Pinpoint the cell where the given text exists, returning its [X, Y] midpoint coordinate. 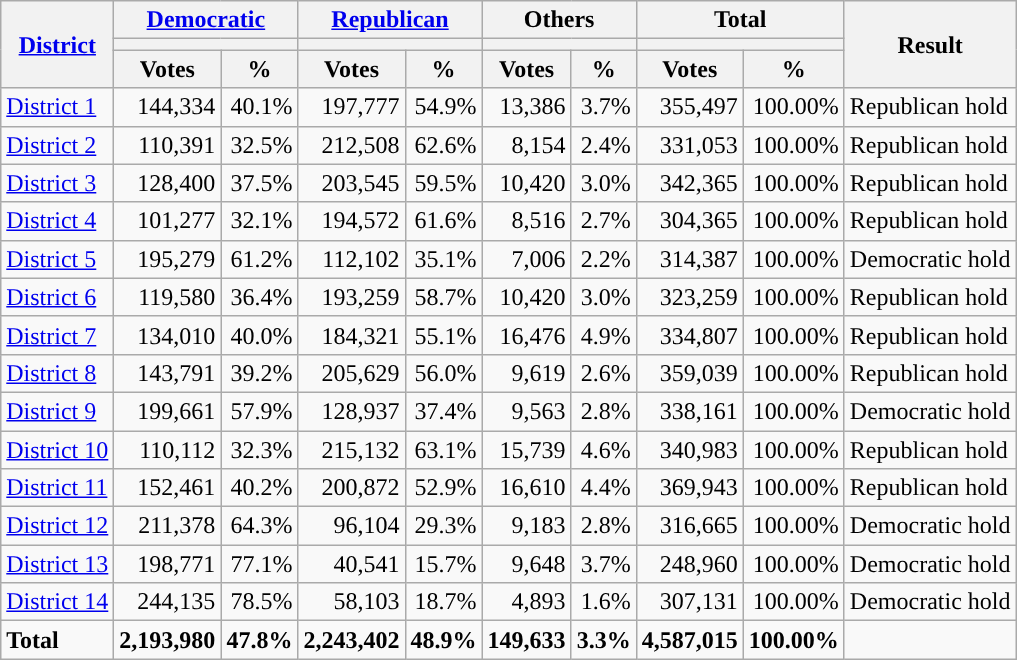
110,391 [168, 145]
1.6% [604, 602]
4.4% [604, 488]
39.2% [260, 373]
16,610 [526, 488]
194,572 [352, 221]
184,321 [352, 335]
13,386 [526, 107]
128,937 [352, 411]
36.4% [260, 297]
304,365 [690, 221]
7,006 [526, 259]
District 1 [58, 107]
4,893 [526, 602]
37.5% [260, 183]
54.9% [444, 107]
331,053 [690, 145]
47.8% [260, 640]
Others [559, 20]
2,243,402 [352, 640]
District 8 [58, 373]
197,777 [352, 107]
62.6% [444, 145]
61.2% [260, 259]
211,378 [168, 526]
338,161 [690, 411]
59.5% [444, 183]
District 3 [58, 183]
203,545 [352, 183]
63.1% [444, 449]
District [58, 44]
Republican [390, 20]
35.1% [444, 259]
37.4% [444, 411]
40,541 [352, 564]
152,461 [168, 488]
316,665 [690, 526]
195,279 [168, 259]
342,365 [690, 183]
4,587,015 [690, 640]
248,960 [690, 564]
9,619 [526, 373]
District 2 [58, 145]
359,039 [690, 373]
340,983 [690, 449]
3.3% [604, 640]
4.6% [604, 449]
15.7% [444, 564]
2.2% [604, 259]
205,629 [352, 373]
149,633 [526, 640]
8,154 [526, 145]
9,563 [526, 411]
57.9% [260, 411]
40.2% [260, 488]
9,183 [526, 526]
32.3% [260, 449]
32.5% [260, 145]
District 5 [58, 259]
119,580 [168, 297]
198,771 [168, 564]
215,132 [352, 449]
2.6% [604, 373]
18.7% [444, 602]
District 6 [58, 297]
Result [930, 44]
40.0% [260, 335]
244,135 [168, 602]
4.9% [604, 335]
355,497 [690, 107]
77.1% [260, 564]
2.4% [604, 145]
District 12 [58, 526]
Democratic [206, 20]
134,010 [168, 335]
144,334 [168, 107]
61.6% [444, 221]
District 7 [58, 335]
2,193,980 [168, 640]
15,739 [526, 449]
307,131 [690, 602]
16,476 [526, 335]
District 13 [58, 564]
55.1% [444, 335]
52.9% [444, 488]
2.7% [604, 221]
District 10 [58, 449]
District 4 [58, 221]
9,648 [526, 564]
314,387 [690, 259]
96,104 [352, 526]
40.1% [260, 107]
110,112 [168, 449]
101,277 [168, 221]
56.0% [444, 373]
District 11 [58, 488]
212,508 [352, 145]
193,259 [352, 297]
58,103 [352, 602]
48.9% [444, 640]
369,943 [690, 488]
199,661 [168, 411]
8,516 [526, 221]
128,400 [168, 183]
District 9 [58, 411]
78.5% [260, 602]
29.3% [444, 526]
334,807 [690, 335]
112,102 [352, 259]
200,872 [352, 488]
323,259 [690, 297]
64.3% [260, 526]
32.1% [260, 221]
143,791 [168, 373]
58.7% [444, 297]
District 14 [58, 602]
